For the text-containing cell, return its midpoint in [x, y] coordinate format. 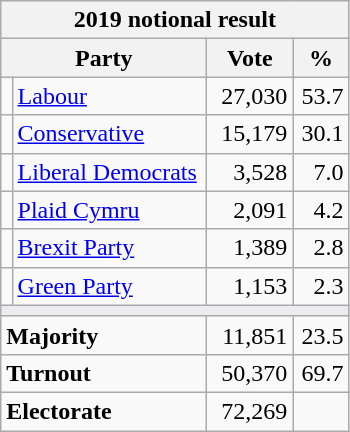
Vote [250, 58]
2019 notional result [175, 20]
50,370 [250, 373]
2.8 [321, 248]
Green Party [110, 286]
72,269 [250, 411]
% [321, 58]
30.1 [321, 134]
7.0 [321, 172]
Conservative [110, 134]
69.7 [321, 373]
15,179 [250, 134]
2.3 [321, 286]
23.5 [321, 335]
1,389 [250, 248]
53.7 [321, 96]
4.2 [321, 210]
Turnout [104, 373]
3,528 [250, 172]
Brexit Party [110, 248]
Plaid Cymru [110, 210]
Electorate [104, 411]
Party [104, 58]
1,153 [250, 286]
Majority [104, 335]
27,030 [250, 96]
2,091 [250, 210]
Liberal Democrats [110, 172]
11,851 [250, 335]
Labour [110, 96]
